Extract the (x, y) coordinate from the center of the cell holding the provided text.  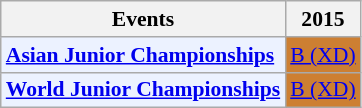
Asian Junior Championships (143, 55)
Events (143, 19)
2015 (322, 19)
World Junior Championships (143, 90)
